Return [x, y] of the center of cell containing provided text 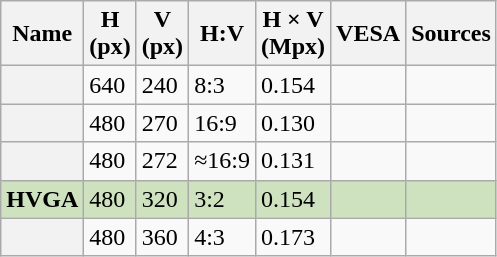
640 [110, 85]
HVGA [42, 199]
360 [162, 237]
270 [162, 123]
Sources [452, 34]
320 [162, 199]
H(px) [110, 34]
VESA [368, 34]
272 [162, 161]
H × V(Mpx) [294, 34]
3:2 [222, 199]
≈16:9 [222, 161]
V(px) [162, 34]
16:9 [222, 123]
0.130 [294, 123]
240 [162, 85]
H:V [222, 34]
8:3 [222, 85]
4:3 [222, 237]
0.173 [294, 237]
0.131 [294, 161]
Name [42, 34]
